Output the [X, Y] coordinate of the center of the cell containing the given text.  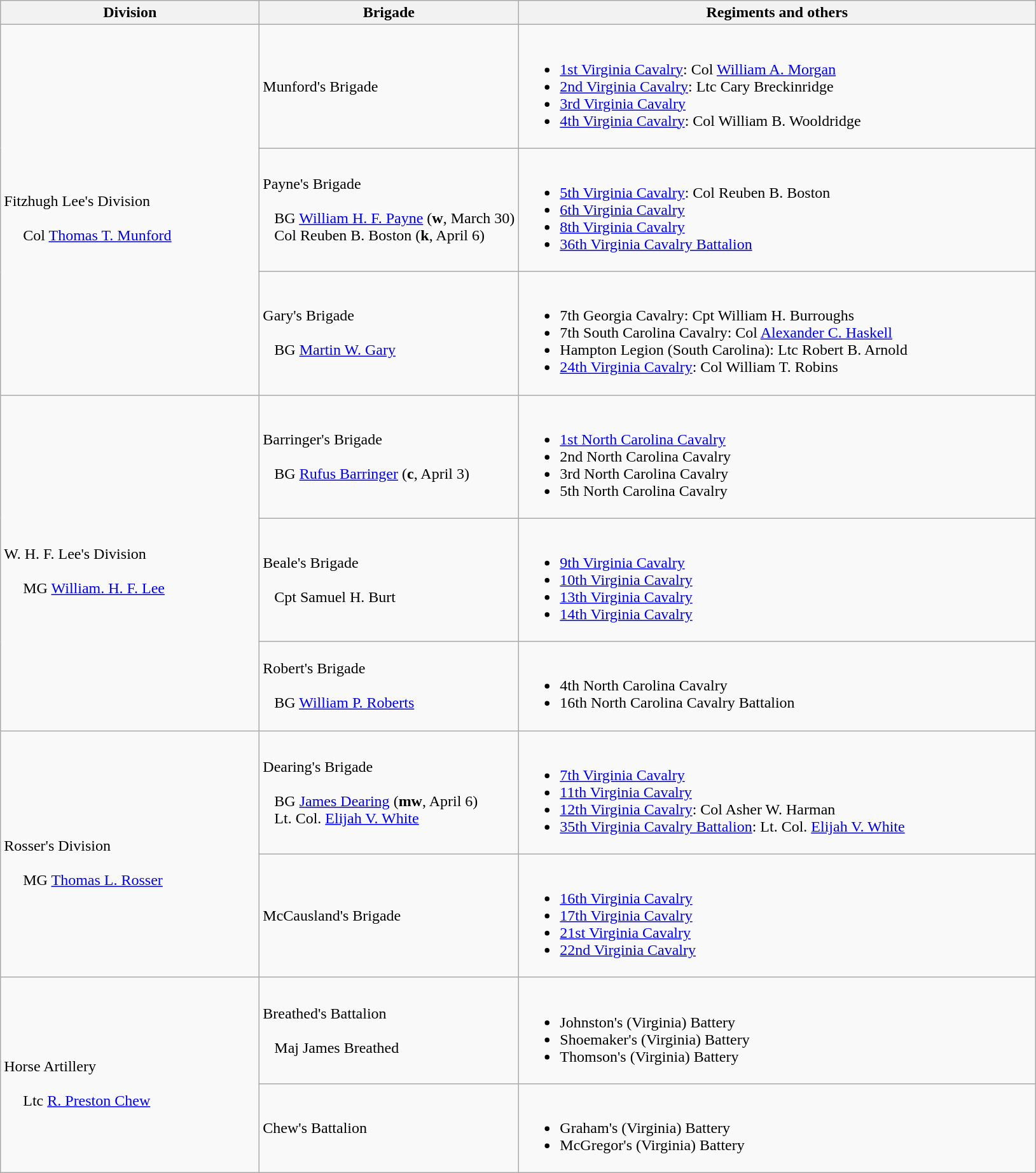
Division [130, 13]
Payne's Brigade BG William H. F. Payne (w, March 30) Col Reuben B. Boston (k, April 6) [389, 210]
5th Virginia Cavalry: Col Reuben B. Boston6th Virginia Cavalry8th Virginia Cavalry36th Virginia Cavalry Battalion [777, 210]
Chew's Battalion [389, 1128]
7th Virginia Cavalry11th Virginia Cavalry12th Virginia Cavalry: Col Asher W. Harman35th Virginia Cavalry Battalion: Lt. Col. Elijah V. White [777, 792]
Regiments and others [777, 13]
16th Virginia Cavalry17th Virginia Cavalry21st Virginia Cavalry22nd Virginia Cavalry [777, 916]
Robert's Brigade BG William P. Roberts [389, 686]
Munford's Brigade [389, 86]
Graham's (Virginia) BatteryMcGregor's (Virginia) Battery [777, 1128]
Horse Artillery Ltc R. Preston Chew [130, 1074]
Rosser's Division MG Thomas L. Rosser [130, 854]
McCausland's Brigade [389, 916]
Brigade [389, 13]
1st North Carolina Cavalry2nd North Carolina Cavalry3rd North Carolina Cavalry5th North Carolina Cavalry [777, 456]
4th North Carolina Cavalry16th North Carolina Cavalry Battalion [777, 686]
Breathed's Battalion Maj James Breathed [389, 1030]
Johnston's (Virginia) BatteryShoemaker's (Virginia) BatteryThomson's (Virginia) Battery [777, 1030]
Fitzhugh Lee's Division Col Thomas T. Munford [130, 210]
9th Virginia Cavalry10th Virginia Cavalry13th Virginia Cavalry14th Virginia Cavalry [777, 580]
Dearing's Brigade BG James Dearing (mw, April 6) Lt. Col. Elijah V. White [389, 792]
Barringer's Brigade BG Rufus Barringer (c, April 3) [389, 456]
Gary's Brigade BG Martin W. Gary [389, 333]
Beale's Brigade Cpt Samuel H. Burt [389, 580]
W. H. F. Lee's Division MG William. H. F. Lee [130, 563]
